Return the (x, y) coordinate for the center point of the cell that contains the specified text.  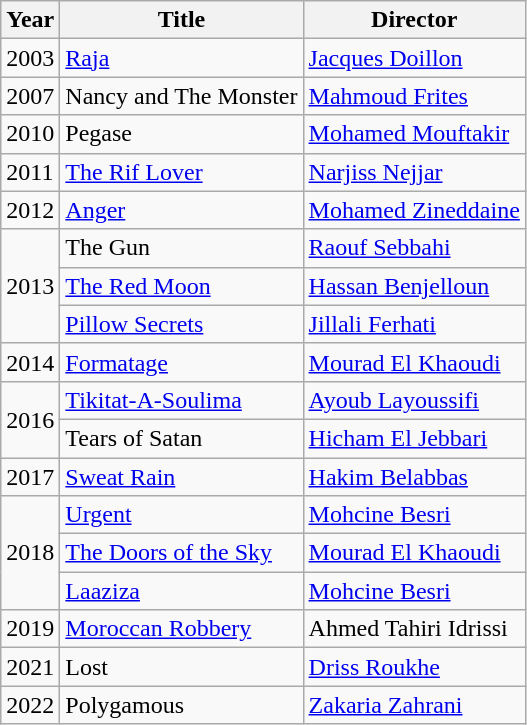
The Gun (182, 248)
2014 (30, 362)
2012 (30, 210)
Raja (182, 58)
Director (414, 20)
Jillali Ferhati (414, 324)
2016 (30, 419)
Jacques Doillon (414, 58)
Lost (182, 667)
2011 (30, 172)
The Rif Lover (182, 172)
Formatage (182, 362)
The Red Moon (182, 286)
Pillow Secrets (182, 324)
Nancy and The Monster (182, 96)
Mohamed Zineddaine (414, 210)
2013 (30, 286)
Hicham El Jebbari (414, 438)
2007 (30, 96)
Moroccan Robbery (182, 629)
The Doors of the Sky (182, 553)
Mahmoud Frites (414, 96)
Urgent (182, 515)
Year (30, 20)
Sweat Rain (182, 477)
Raouf Sebbahi (414, 248)
2017 (30, 477)
Hakim Belabbas (414, 477)
Pegase (182, 134)
2021 (30, 667)
Polygamous (182, 705)
Ayoub Layoussifi (414, 400)
Laaziza (182, 591)
Hassan Benjelloun (414, 286)
Tears of Satan (182, 438)
2010 (30, 134)
Tikitat-A-Soulima (182, 400)
Zakaria Zahrani (414, 705)
2003 (30, 58)
Ahmed Tahiri Idrissi (414, 629)
Mohamed Mouftakir (414, 134)
2018 (30, 553)
Anger (182, 210)
2019 (30, 629)
Driss Roukhe (414, 667)
Narjiss Nejjar (414, 172)
2022 (30, 705)
Title (182, 20)
